Detect which cell encompasses the target text, then output its (x, y) center coordinate. 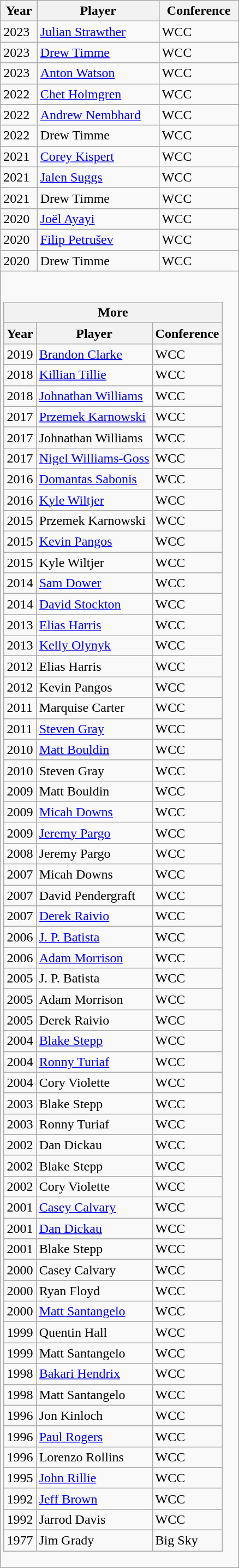
Chet Holmgren (98, 94)
Anton Watson (98, 73)
Joël Ayayi (98, 219)
Nigel Williams-Goss (94, 458)
Filip Petrušev (98, 239)
Lorenzo Rollins (94, 1457)
Quentin Hall (94, 1332)
Marquise Carter (94, 708)
2008 (20, 853)
More (113, 313)
Julian Strawther (98, 32)
Ryan Floyd (94, 1291)
Corey Kispert (98, 156)
Big Sky (187, 1541)
Jim Grady (94, 1541)
Jeff Brown (94, 1499)
2019 (20, 354)
Brandon Clarke (94, 354)
Bakari Hendrix (94, 1374)
David Pendergraft (94, 896)
Andrew Nembhard (98, 115)
1977 (20, 1541)
Jarrod Davis (94, 1519)
Jon Kinloch (94, 1415)
Sam Dower (94, 583)
1995 (20, 1478)
Killian Tillie (94, 375)
Kelly Olynyk (94, 646)
John Rillie (94, 1478)
Paul Rogers (94, 1436)
Domantas Sabonis (94, 479)
David Stockton (94, 604)
Jalen Suggs (98, 177)
